Provide the [X, Y] coordinate of the cell's center where the given text is located.  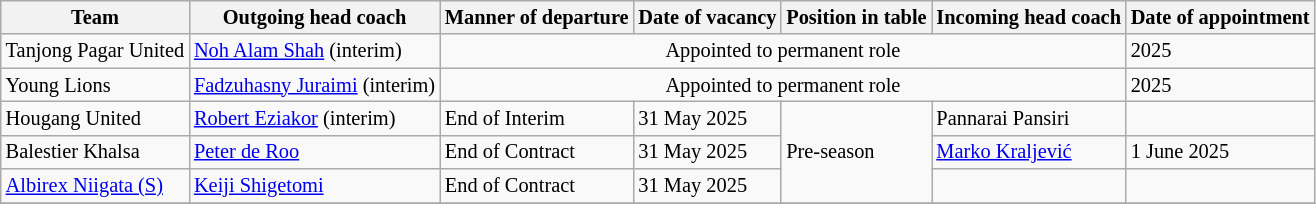
Noh Alam Shah (interim) [314, 51]
Young Lions [95, 85]
Outgoing head coach [314, 17]
End of Interim [537, 118]
Marko Kraljević [1029, 152]
Robert Eziakor (interim) [314, 118]
Team [95, 17]
Peter de Roo [314, 152]
Manner of departure [537, 17]
Date of vacancy [708, 17]
Date of appointment [1220, 17]
Albirex Niigata (S) [95, 186]
Tanjong Pagar United [95, 51]
Hougang United [95, 118]
Pre-season [856, 152]
Position in table [856, 17]
Fadzuhasny Juraimi (interim) [314, 85]
Balestier Khalsa [95, 152]
Keiji Shigetomi [314, 186]
1 June 2025 [1220, 152]
Incoming head coach [1029, 17]
Pannarai Pansiri [1029, 118]
